Provide the [x, y] coordinate of the cell's center where the given text is located.  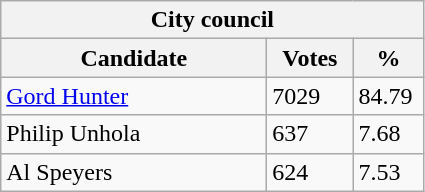
Votes [310, 58]
7029 [310, 96]
7.53 [388, 172]
7.68 [388, 134]
Al Speyers [134, 172]
637 [310, 134]
Candidate [134, 58]
Gord Hunter [134, 96]
84.79 [388, 96]
624 [310, 172]
% [388, 58]
Philip Unhola [134, 134]
City council [212, 20]
